For the text-containing cell, return its midpoint in [X, Y] coordinate format. 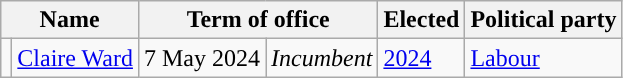
Incumbent [322, 58]
7 May 2024 [202, 58]
Name [70, 20]
Term of office [258, 20]
Elected [422, 20]
Labour [544, 58]
Political party [544, 20]
2024 [422, 58]
Claire Ward [76, 58]
